Provide the (x, y) coordinate of the cell's center where the given text is located.  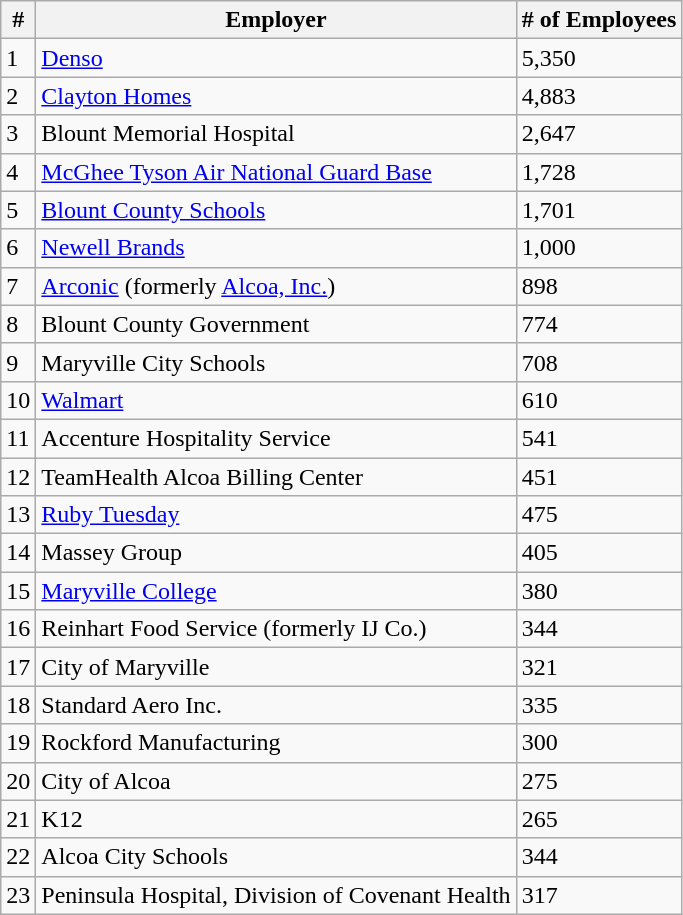
K12 (276, 819)
7 (18, 286)
451 (599, 477)
TeamHealth Alcoa Billing Center (276, 477)
317 (599, 895)
11 (18, 438)
1,701 (599, 210)
3 (18, 134)
Ruby Tuesday (276, 515)
405 (599, 553)
21 (18, 819)
275 (599, 781)
Alcoa City Schools (276, 857)
Blount County Schools (276, 210)
16 (18, 629)
774 (599, 324)
10 (18, 400)
265 (599, 819)
Maryville City Schools (276, 362)
Accenture Hospitality Service (276, 438)
19 (18, 743)
Newell Brands (276, 248)
Walmart (276, 400)
898 (599, 286)
1 (18, 58)
Blount County Government (276, 324)
20 (18, 781)
Peninsula Hospital, Division of Covenant Health (276, 895)
14 (18, 553)
475 (599, 515)
8 (18, 324)
17 (18, 667)
1,728 (599, 172)
Arconic (formerly Alcoa, Inc.) (276, 286)
4 (18, 172)
Clayton Homes (276, 96)
Employer (276, 20)
Standard Aero Inc. (276, 705)
380 (599, 591)
15 (18, 591)
23 (18, 895)
12 (18, 477)
Blount Memorial Hospital (276, 134)
City of Maryville (276, 667)
McGhee Tyson Air National Guard Base (276, 172)
9 (18, 362)
Rockford Manufacturing (276, 743)
1,000 (599, 248)
22 (18, 857)
708 (599, 362)
# of Employees (599, 20)
541 (599, 438)
335 (599, 705)
300 (599, 743)
5 (18, 210)
Reinhart Food Service (formerly IJ Co.) (276, 629)
5,350 (599, 58)
Maryville College (276, 591)
# (18, 20)
2,647 (599, 134)
6 (18, 248)
Massey Group (276, 553)
18 (18, 705)
City of Alcoa (276, 781)
Denso (276, 58)
2 (18, 96)
4,883 (599, 96)
321 (599, 667)
610 (599, 400)
13 (18, 515)
